Search for the cell housing the specified text and yield its (x, y) center coordinate. 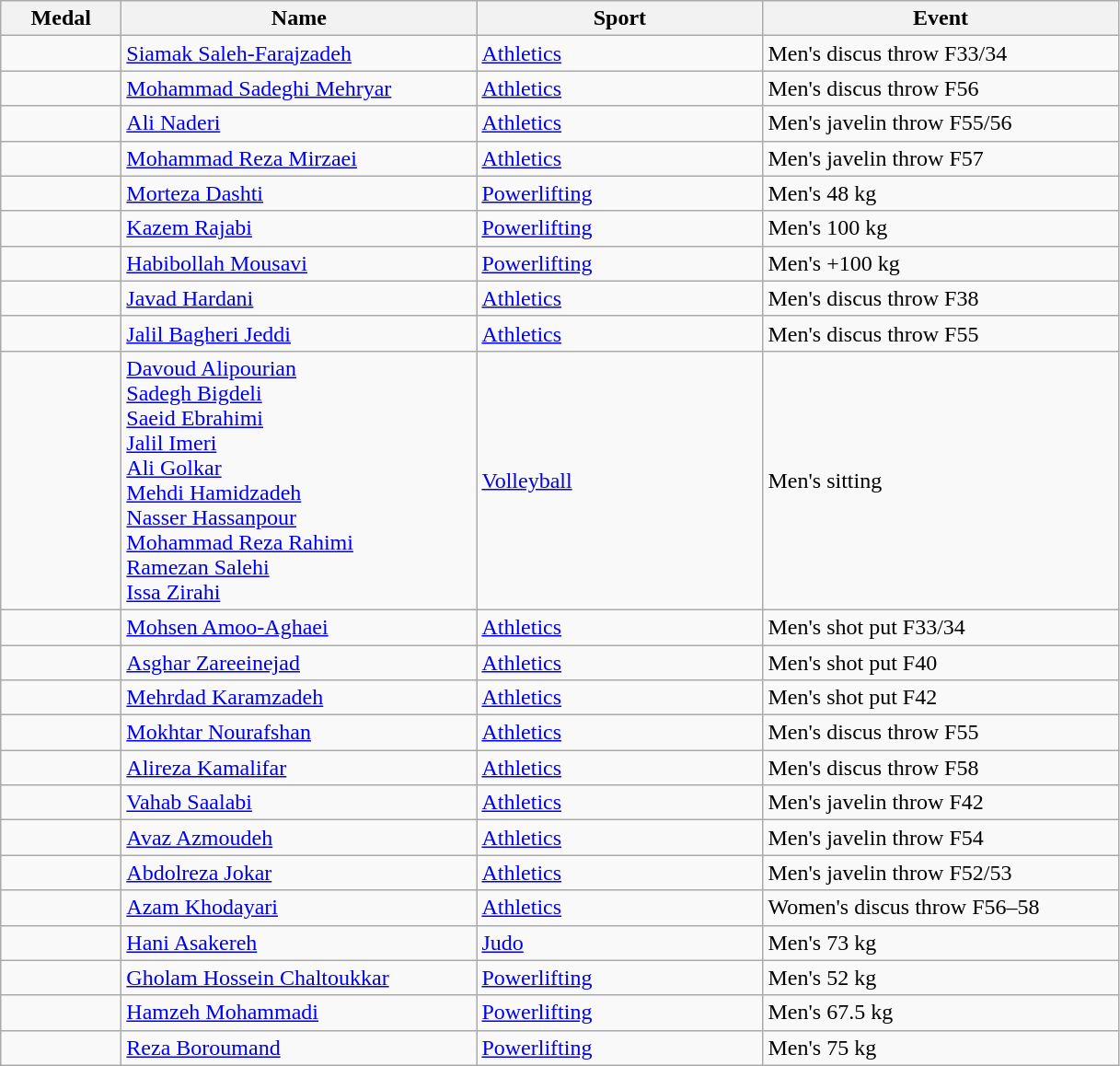
Sport (620, 18)
Vahab Saalabi (299, 803)
Mokhtar Nourafshan (299, 733)
Men's shot put F40 (941, 662)
Alireza Kamalifar (299, 768)
Volleyball (620, 481)
Hamzeh Mohammadi (299, 1013)
Men's discus throw F58 (941, 768)
Morteza Dashti (299, 193)
Avaz Azmoudeh (299, 838)
Men's 67.5 kg (941, 1013)
Ali Naderi (299, 123)
Men's 73 kg (941, 943)
Azam Khodayari (299, 908)
Mehrdad Karamzadeh (299, 698)
Hani Asakereh (299, 943)
Event (941, 18)
Mohsen Amoo-Aghaei (299, 627)
Davoud AlipourianSadegh BigdeliSaeid EbrahimiJalil ImeriAli GolkarMehdi HamidzadehNasser HassanpourMohammad Reza RahimiRamezan SalehiIssa Zirahi (299, 481)
Men's discus throw F56 (941, 88)
Siamak Saleh-Farajzadeh (299, 53)
Jalil Bagheri Jeddi (299, 333)
Men's 52 kg (941, 978)
Mohammad Sadeghi Mehryar (299, 88)
Men's sitting (941, 481)
Men's shot put F33/34 (941, 627)
Men's javelin throw F57 (941, 158)
Medal (61, 18)
Men's javelin throw F42 (941, 803)
Kazem Rajabi (299, 228)
Judo (620, 943)
Men's javelin throw F52/53 (941, 873)
Name (299, 18)
Men's +100 kg (941, 263)
Men's javelin throw F55/56 (941, 123)
Gholam Hossein Chaltoukkar (299, 978)
Javad Hardani (299, 298)
Women's discus throw F56–58 (941, 908)
Men's discus throw F33/34 (941, 53)
Abdolreza Jokar (299, 873)
Asghar Zareeinejad (299, 662)
Reza Boroumand (299, 1048)
Men's 75 kg (941, 1048)
Mohammad Reza Mirzaei (299, 158)
Men's 100 kg (941, 228)
Men's 48 kg (941, 193)
Men's discus throw F38 (941, 298)
Habibollah Mousavi (299, 263)
Men's javelin throw F54 (941, 838)
Men's shot put F42 (941, 698)
